Pinpoint the cell where the given text exists, returning its (X, Y) midpoint coordinate. 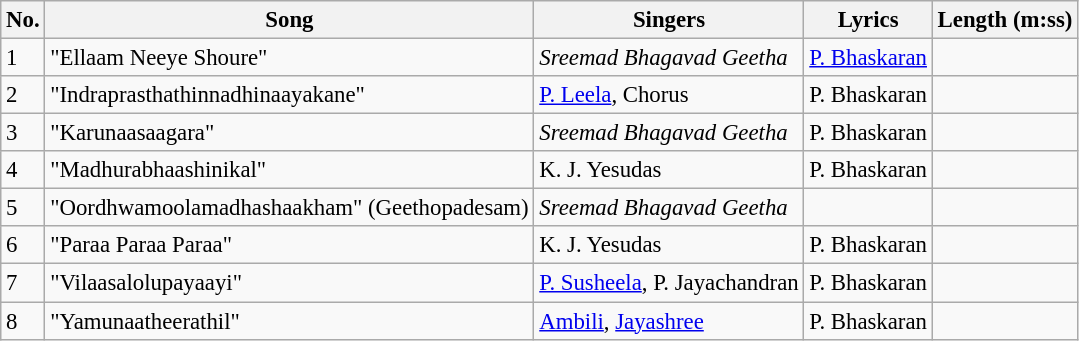
Ambili, Jayashree (669, 321)
Lyrics (868, 20)
No. (23, 20)
6 (23, 245)
Song (290, 20)
"Ellaam Neeye Shoure" (290, 58)
2 (23, 95)
"Indraprasthathinnadhinaayakane" (290, 95)
Length (m:ss) (1004, 20)
"Karunaasaagara" (290, 133)
8 (23, 321)
"Vilaasalolupayaayi" (290, 283)
"Paraa Paraa Paraa" (290, 245)
7 (23, 283)
3 (23, 133)
"Yamunaatheerathil" (290, 321)
Singers (669, 20)
4 (23, 170)
"Oordhwamoolamadhashaakham" (Geethopadesam) (290, 208)
"Madhurabhaashinikal" (290, 170)
1 (23, 58)
P. Leela, Chorus (669, 95)
P. Susheela, P. Jayachandran (669, 283)
5 (23, 208)
